Provide the [x, y] coordinate of the cell's center where the given text is located.  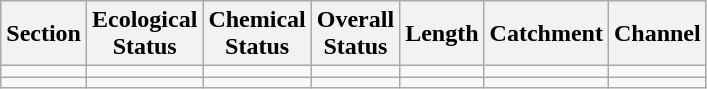
Section [44, 34]
Channel [657, 34]
ChemicalStatus [257, 34]
Length [442, 34]
EcologicalStatus [144, 34]
OverallStatus [355, 34]
Catchment [546, 34]
